Output the (x, y) coordinate of the center of the cell containing the given text.  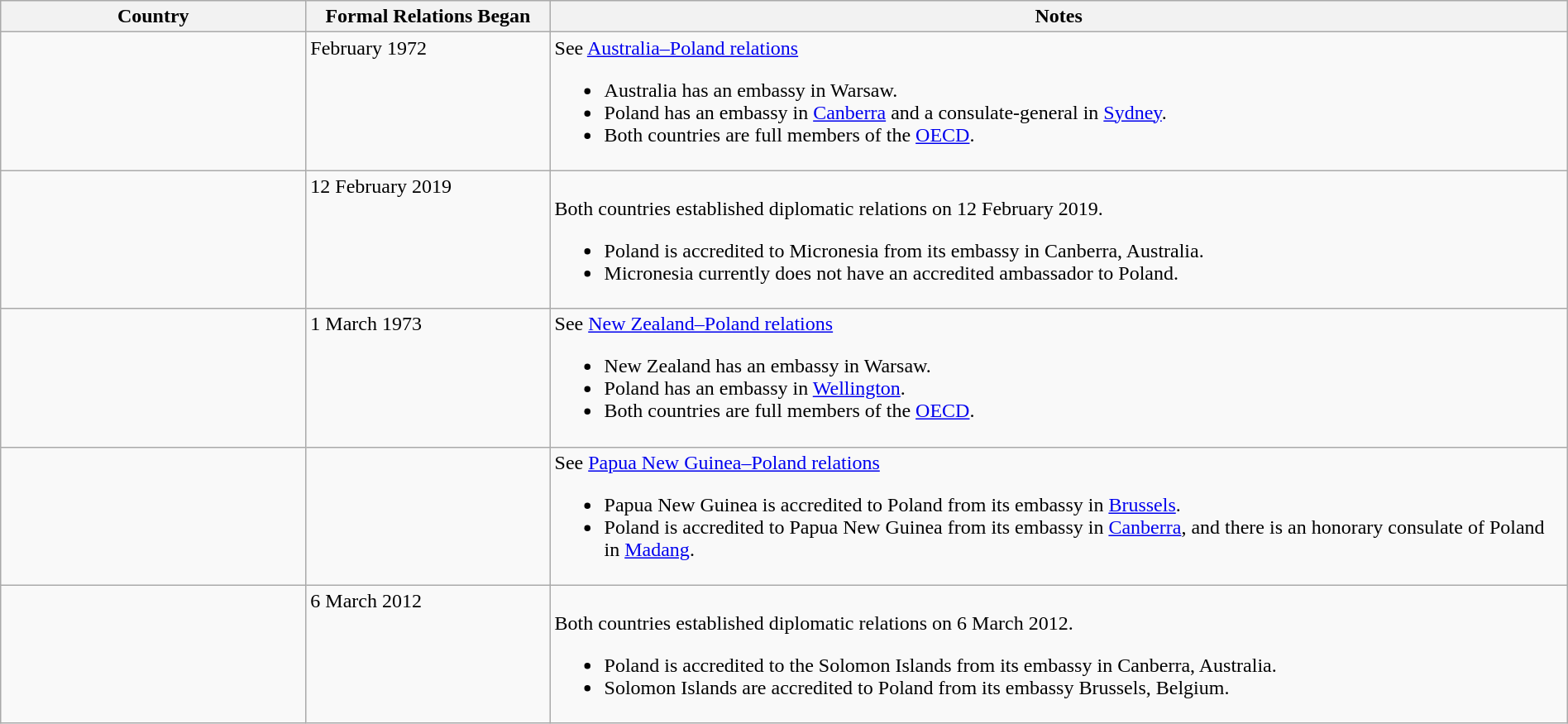
See New Zealand–Poland relationsNew Zealand has an embassy in Warsaw.Poland has an embassy in Wellington.Both countries are full members of the OECD. (1059, 377)
Formal Relations Began (428, 17)
6 March 2012 (428, 654)
February 1972 (428, 101)
Notes (1059, 17)
12 February 2019 (428, 240)
1 March 1973 (428, 377)
Country (154, 17)
